For the text-containing cell, return its midpoint in (X, Y) coordinate format. 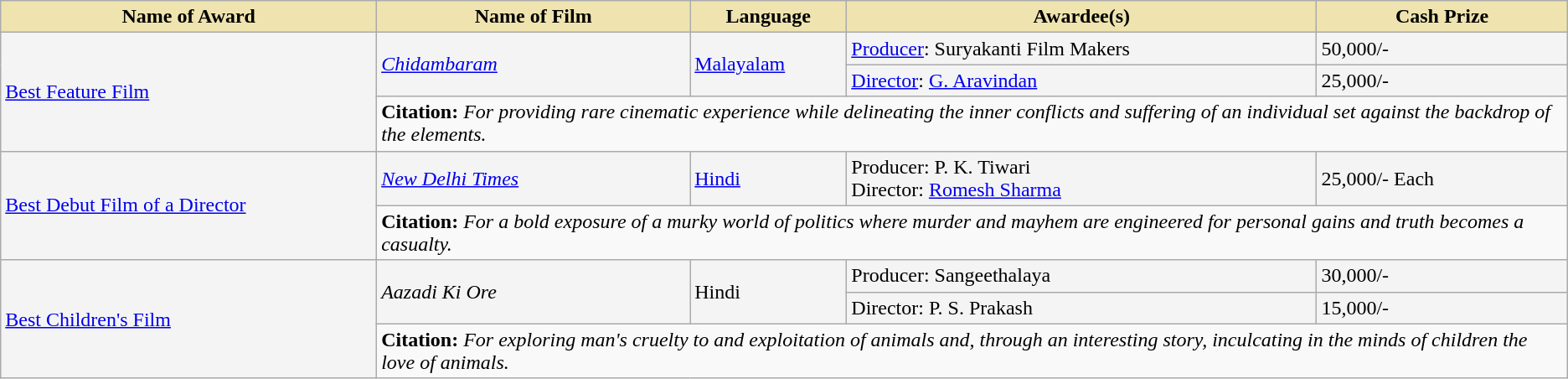
Director: P. S. Prakash (1082, 308)
25,000/- (1442, 80)
Name of Award (189, 17)
Language (769, 17)
Name of Film (534, 17)
Aazadi Ki Ore (534, 292)
Malayalam (769, 65)
Producer: Sangeethalaya (1082, 276)
Awardee(s) (1082, 17)
Producer: P. K. TiwariDirector: Romesh Sharma (1082, 178)
Citation: For a bold exposure of a murky world of politics where murder and mayhem are engineered for personal gains and truth becomes a casualty. (972, 233)
New Delhi Times (534, 178)
Chidambaram (534, 65)
50,000/- (1442, 49)
Director: G. Aravindan (1082, 80)
Best Children's Film (189, 319)
30,000/- (1442, 276)
Best Feature Film (189, 92)
25,000/- Each (1442, 178)
Best Debut Film of a Director (189, 205)
Producer: Suryakanti Film Makers (1082, 49)
Cash Prize (1442, 17)
15,000/- (1442, 308)
